Return the [x, y] coordinate for the center point of the cell that contains the specified text.  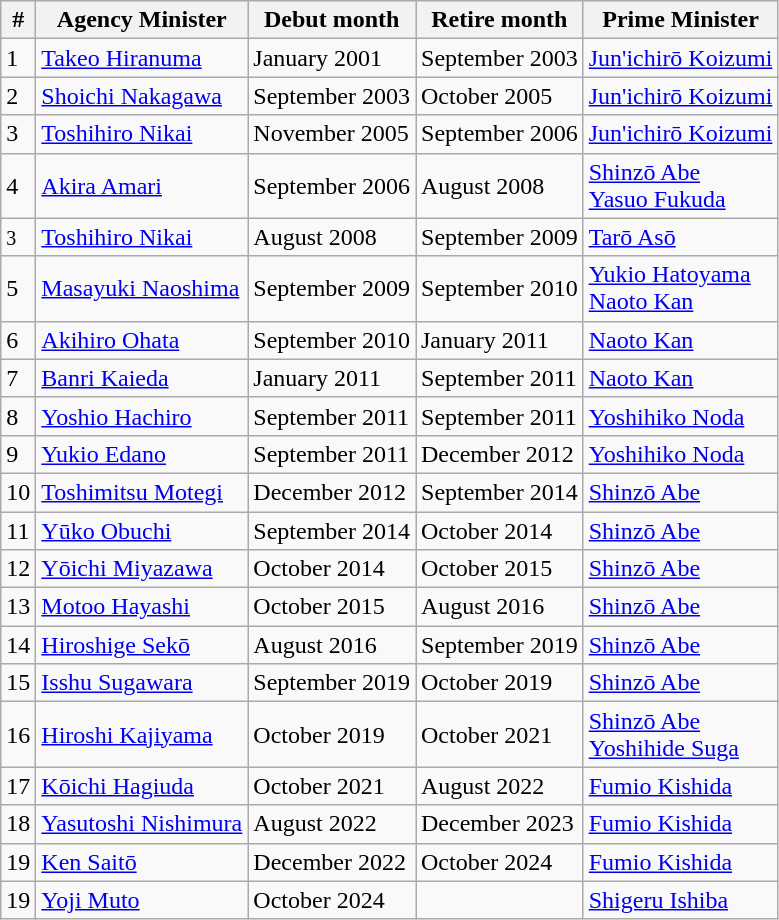
Yōichi Miyazawa [142, 569]
11 [18, 531]
5 [18, 288]
Shinzō Abe Yoshihide Suga [680, 734]
Retire month [500, 20]
4 [18, 186]
Ken Saitō [142, 862]
Agency Minister [142, 20]
13 [18, 607]
Prime Minister [680, 20]
# [18, 20]
Motoo Hayashi [142, 607]
17 [18, 786]
Debut month [332, 20]
10 [18, 492]
15 [18, 683]
8 [18, 416]
Shinzō Abe Yasuo Fukuda [680, 186]
7 [18, 378]
Yukio Edano [142, 454]
January 2001 [332, 58]
Shigeru Ishiba [680, 900]
Banri Kaieda [142, 378]
Yūko Obuchi [142, 531]
Akira Amari [142, 186]
Yoshio Hachiro [142, 416]
Akihiro Ohata [142, 340]
18 [18, 824]
Toshimitsu Motegi [142, 492]
December 2023 [500, 824]
1 [18, 58]
Kōichi Hagiuda [142, 786]
6 [18, 340]
Hiroshi Kajiyama [142, 734]
Takeo Hiranuma [142, 58]
12 [18, 569]
November 2005 [332, 134]
December 2022 [332, 862]
Yoji Muto [142, 900]
14 [18, 645]
2 [18, 96]
Yasutoshi Nishimura [142, 824]
16 [18, 734]
Tarō Asō [680, 237]
Isshu Sugawara [142, 683]
Shoichi Nakagawa [142, 96]
Masayuki Naoshima [142, 288]
October 2005 [500, 96]
Hiroshige Sekō [142, 645]
Yukio Hatoyama Naoto Kan [680, 288]
9 [18, 454]
